Locate the cell with the specified text and output its [X, Y] center coordinate. 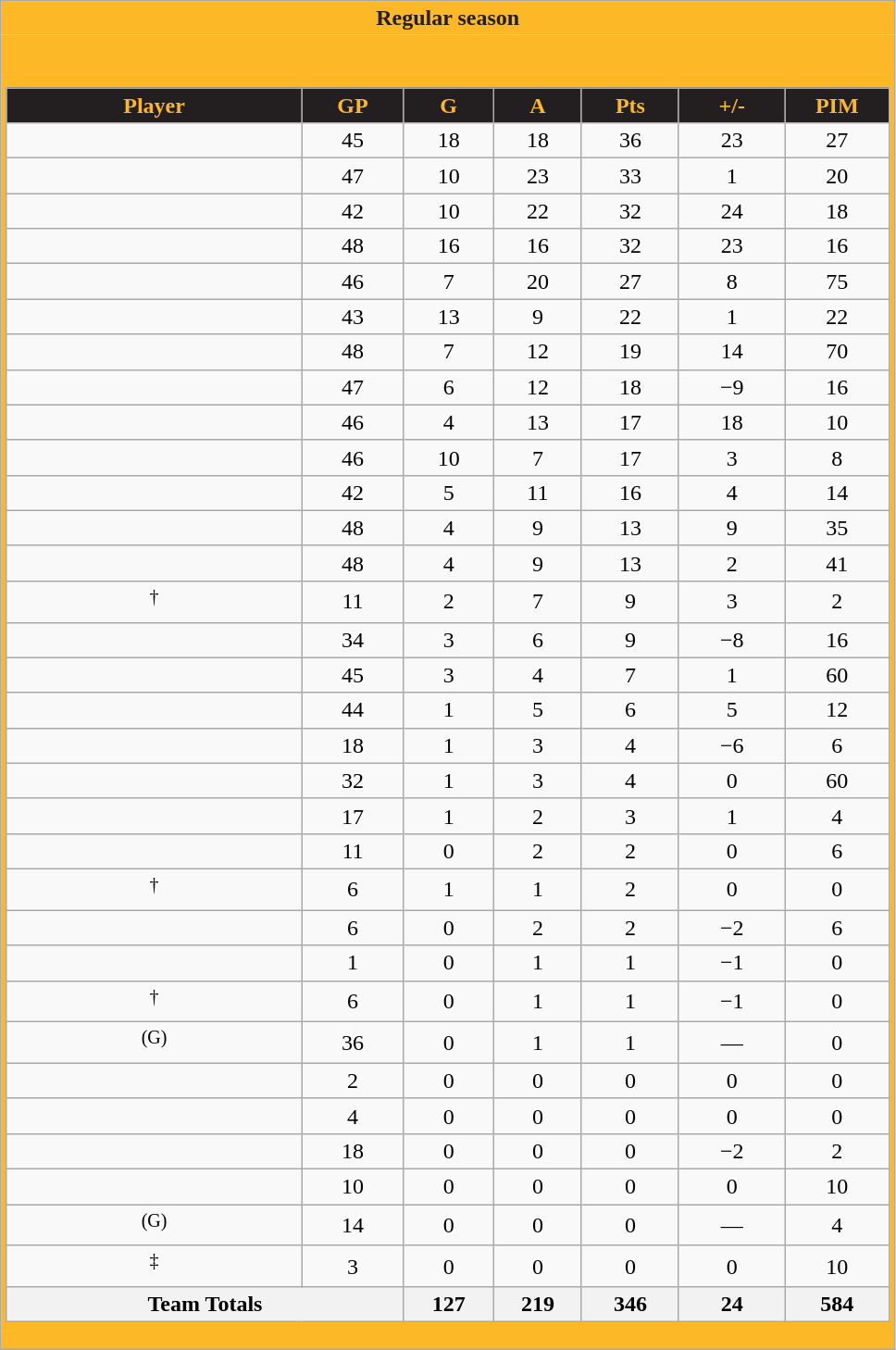
−8 [731, 640]
44 [353, 710]
‡ [154, 1267]
584 [837, 1305]
34 [353, 640]
Pts [629, 106]
70 [837, 352]
Player [154, 106]
PIM [837, 106]
33 [629, 176]
43 [353, 317]
Regular season [448, 19]
−9 [731, 387]
19 [629, 352]
A [537, 106]
219 [537, 1305]
Team Totals [205, 1305]
+/- [731, 106]
127 [449, 1305]
35 [837, 528]
346 [629, 1305]
41 [837, 563]
75 [837, 281]
G [449, 106]
−6 [731, 745]
GP [353, 106]
